Output the (x, y) coordinate of the center of the cell containing the given text.  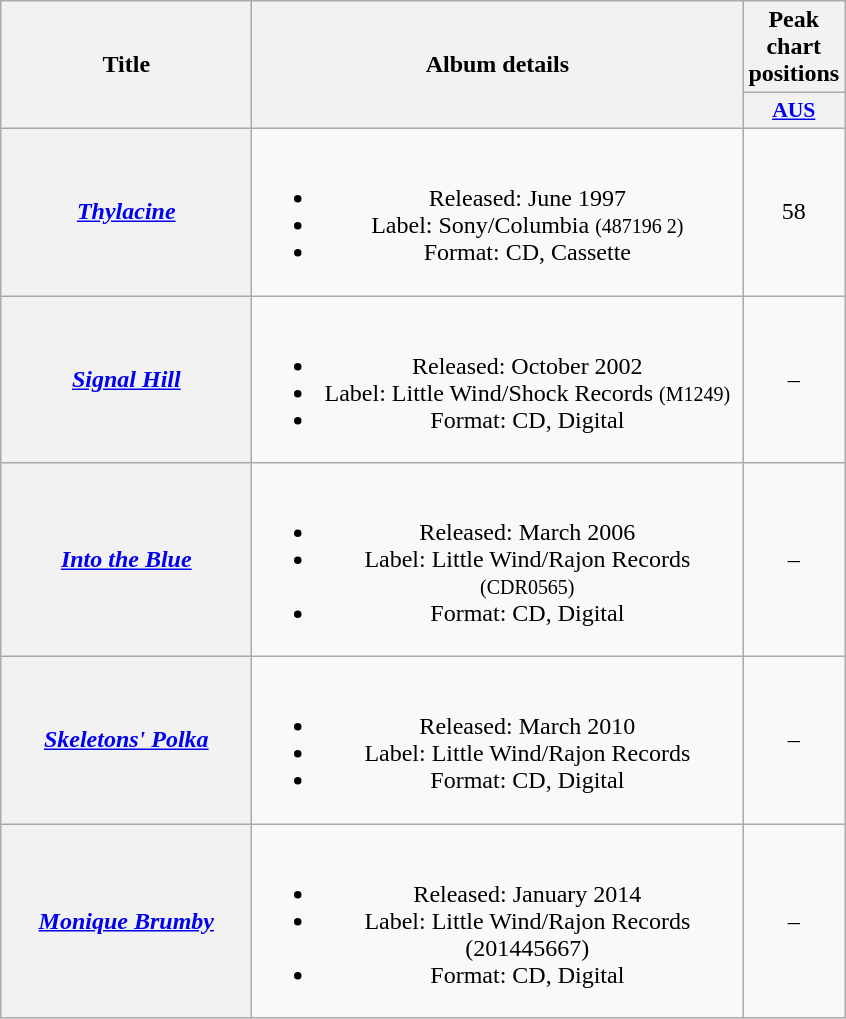
Monique Brumby (126, 921)
Released: June 1997Label: Sony/Columbia (487196 2)Format: CD, Cassette (498, 212)
Title (126, 65)
AUS (794, 111)
Signal Hill (126, 380)
Into the Blue (126, 560)
58 (794, 212)
Released: March 2010Label: Little Wind/Rajon RecordsFormat: CD, Digital (498, 740)
Released: March 2006Label: Little Wind/Rajon Records (CDR0565)Format: CD, Digital (498, 560)
Peak chart positions (794, 47)
Released: October 2002Label: Little Wind/Shock Records (M1249)Format: CD, Digital (498, 380)
Skeletons' Polka (126, 740)
Album details (498, 65)
Thylacine (126, 212)
Released: January 2014Label: Little Wind/Rajon Records (201445667)Format: CD, Digital (498, 921)
